Return the [X, Y] coordinate for the center point of the cell that contains the specified text.  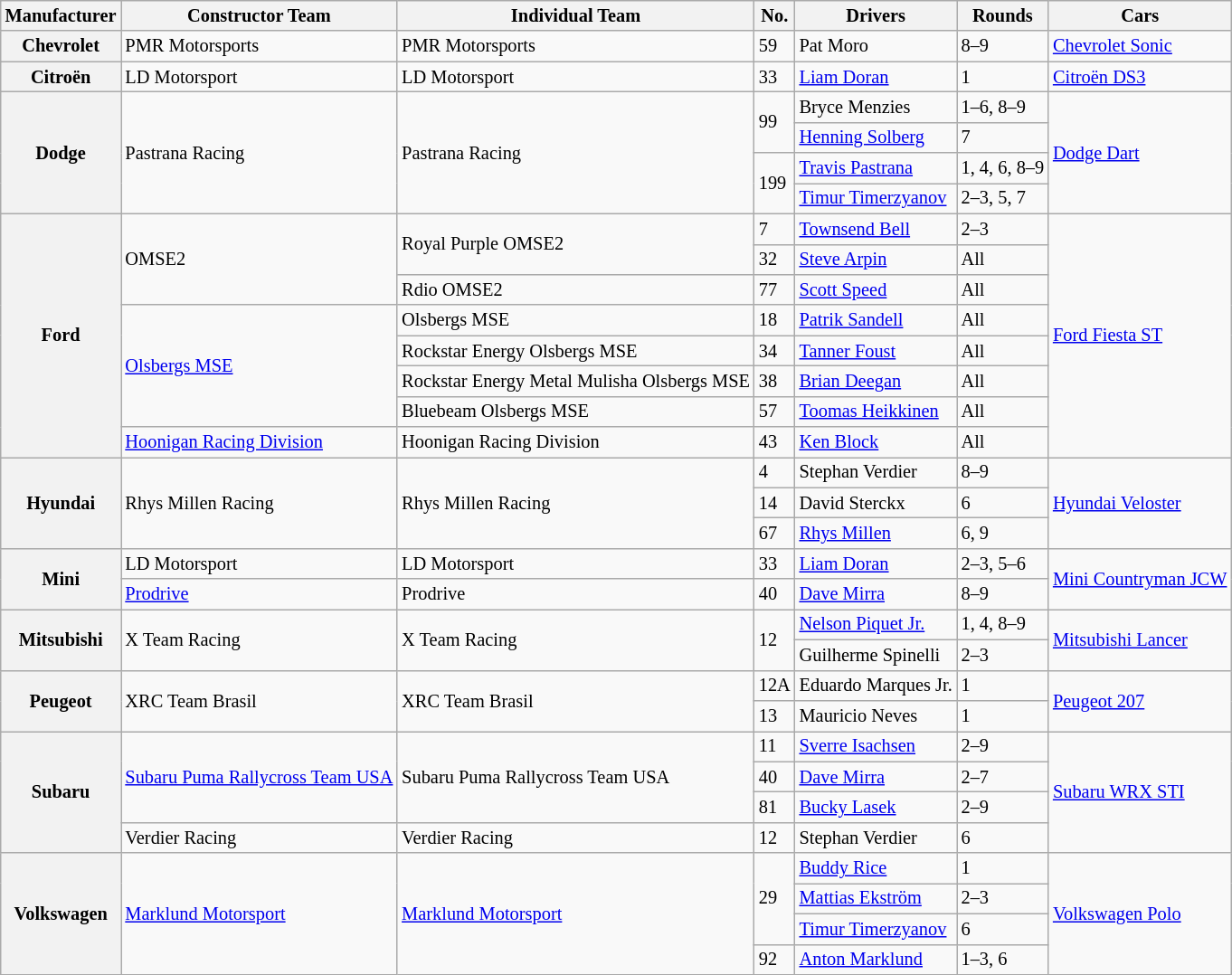
Bucky Lasek [876, 807]
Mauricio Neves [876, 715]
Rockstar Energy Metal Mulisha Olsbergs MSE [575, 381]
Ford [62, 335]
Citroën DS3 [1140, 77]
34 [774, 351]
Steve Arpin [876, 260]
Buddy Rice [876, 868]
1, 4, 8–9 [1002, 624]
29 [774, 899]
67 [774, 533]
Volkswagen [62, 913]
Henning Solberg [876, 137]
Mitsubishi [62, 639]
2–7 [1002, 777]
Scott Speed [876, 289]
Rhys Millen [876, 533]
Bryce Menzies [876, 107]
12A [774, 686]
Individual Team [575, 15]
OMSE2 [260, 259]
Citroën [62, 77]
Rdio OMSE2 [575, 289]
92 [774, 960]
13 [774, 715]
Dodge Dart [1140, 152]
Toomas Heikkinen [876, 412]
57 [774, 412]
199 [774, 183]
Nelson Piquet Jr. [876, 624]
Patrik Sandell [876, 320]
Sverre Isachsen [876, 746]
Mini Countryman JCW [1140, 579]
43 [774, 442]
Manufacturer [62, 15]
81 [774, 807]
Drivers [876, 15]
Guilherme Spinelli [876, 655]
David Sterckx [876, 503]
Subaru [62, 792]
No. [774, 15]
Travis Pastrana [876, 168]
Townsend Bell [876, 229]
Chevrolet Sonic [1140, 46]
32 [774, 260]
Subaru WRX STI [1140, 792]
Hyundai Veloster [1140, 503]
18 [774, 320]
Bluebeam Olsbergs MSE [575, 412]
Ford Fiesta ST [1140, 335]
Peugeot 207 [1140, 700]
Mitsubishi Lancer [1140, 639]
2–3, 5–6 [1002, 563]
1, 4, 6, 8–9 [1002, 168]
Tanner Foust [876, 351]
Brian Deegan [876, 381]
14 [774, 503]
Mattias Ekström [876, 898]
Chevrolet [62, 46]
Constructor Team [260, 15]
Volkswagen Polo [1140, 913]
Pat Moro [876, 46]
99 [774, 121]
Peugeot [62, 700]
Rockstar Energy Olsbergs MSE [575, 351]
2–3, 5, 7 [1002, 198]
Eduardo Marques Jr. [876, 686]
1–6, 8–9 [1002, 107]
Rounds [1002, 15]
77 [774, 289]
1–3, 6 [1002, 960]
6, 9 [1002, 533]
Anton Marklund [876, 960]
38 [774, 381]
Mini [62, 579]
4 [774, 472]
Cars [1140, 15]
Royal Purple OMSE2 [575, 244]
59 [774, 46]
Ken Block [876, 442]
Dodge [62, 152]
Hyundai [62, 503]
11 [774, 746]
